Return [x, y] of the center of cell containing provided text 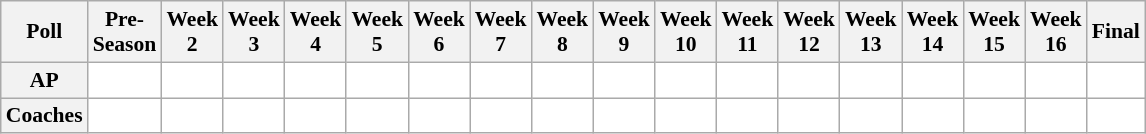
Week3 [254, 32]
Week6 [439, 32]
Week15 [994, 32]
Week2 [192, 32]
Week11 [748, 32]
Week12 [809, 32]
Week13 [871, 32]
Week16 [1056, 32]
Week14 [933, 32]
Week9 [624, 32]
Final [1116, 32]
Week10 [686, 32]
Poll [44, 32]
Week7 [501, 32]
Week5 [377, 32]
Week8 [562, 32]
AP [44, 80]
Pre-Season [125, 32]
Coaches [44, 116]
Week4 [316, 32]
